Provide the [x, y] coordinate of the cell's center where the given text is located.  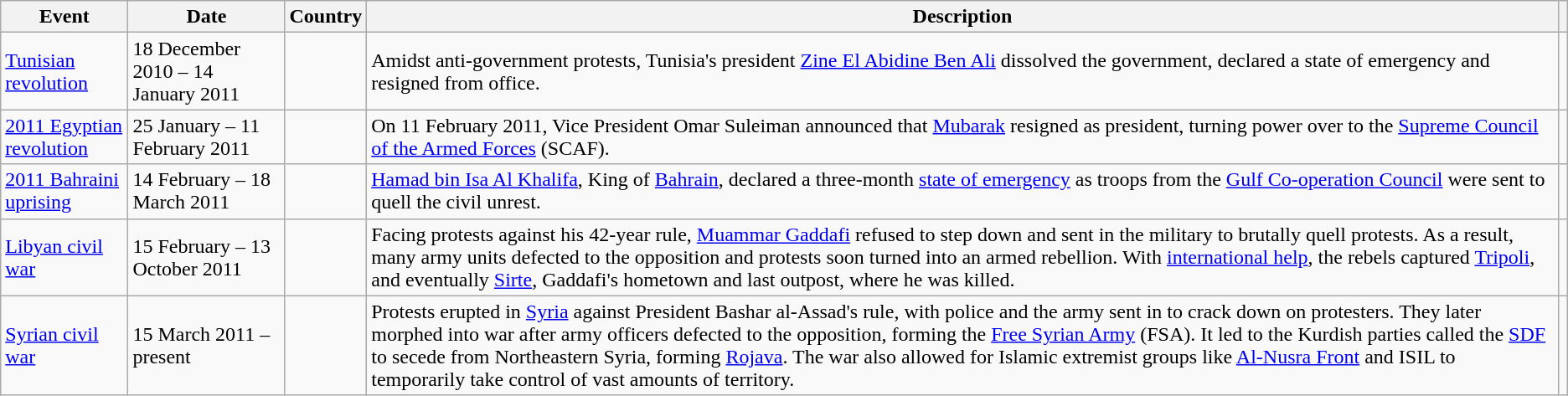
2011 Egyptian revolution [64, 137]
15 February – 13 October 2011 [206, 257]
18 December 2010 – 14 January 2011 [206, 71]
Libyan civil war [64, 257]
14 February – 18 March 2011 [206, 191]
Date [206, 17]
15 March 2011 – present [206, 345]
Syrian civil war [64, 345]
Tunisian revolution [64, 71]
25 January – 11 February 2011 [206, 137]
2011 Bahraini uprising [64, 191]
Description [962, 17]
Country [326, 17]
Event [64, 17]
